Scan for the cell matching the given text and deliver its (X, Y) coordinate at center. 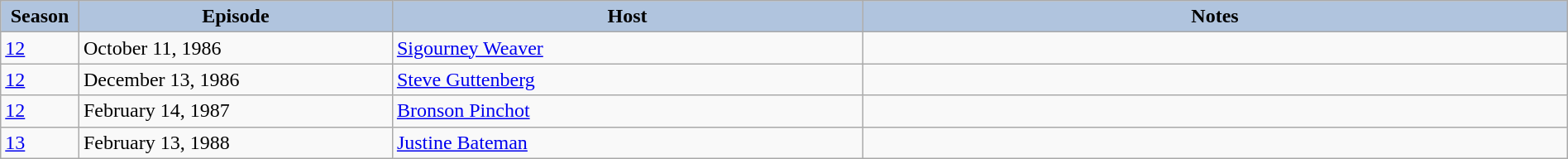
Steve Guttenberg (627, 79)
13 (40, 142)
Justine Bateman (627, 142)
Sigourney Weaver (627, 48)
February 14, 1987 (235, 111)
Notes (1216, 17)
Bronson Pinchot (627, 111)
Host (627, 17)
Episode (235, 17)
December 13, 1986 (235, 79)
Season (40, 17)
October 11, 1986 (235, 48)
February 13, 1988 (235, 142)
